For the text-containing cell, return its midpoint in (x, y) coordinate format. 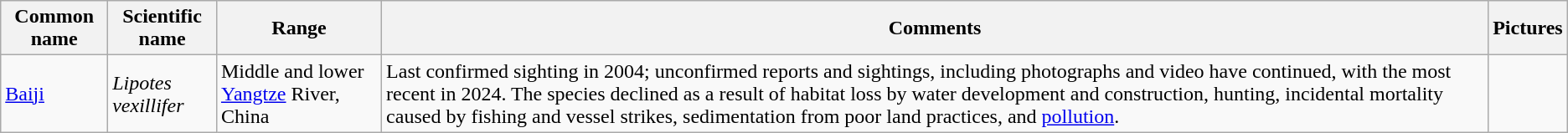
Pictures (1528, 28)
Common name (54, 28)
Baiji (54, 94)
Comments (935, 28)
Scientific name (162, 28)
Middle and lower Yangtze River, China (298, 94)
Range (298, 28)
Lipotes vexillifer (162, 94)
